Output the (x, y) coordinate of the center of the cell containing the given text.  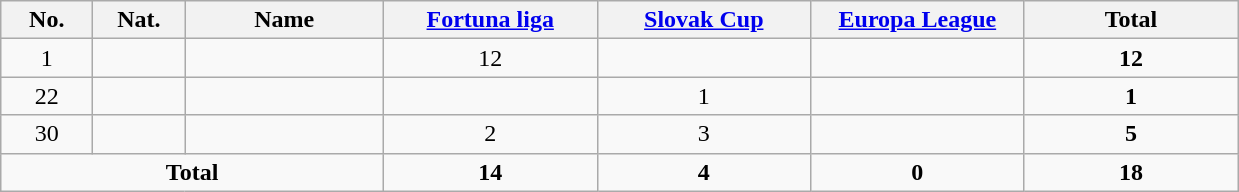
0 (918, 172)
4 (704, 172)
5 (1131, 134)
Name (284, 20)
Europa League (918, 20)
No. (47, 20)
Fortuna liga (490, 20)
30 (47, 134)
14 (490, 172)
3 (704, 134)
18 (1131, 172)
2 (490, 134)
Nat. (139, 20)
Slovak Cup (704, 20)
22 (47, 96)
